Determine the (X, Y) coordinate at the center of the cell enclosing the given text.  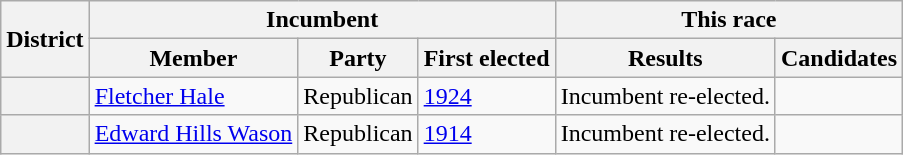
Member (194, 58)
District (45, 39)
Fletcher Hale (194, 96)
Incumbent (322, 20)
1924 (486, 96)
Party (358, 58)
This race (728, 20)
Results (665, 58)
Edward Hills Wason (194, 134)
1914 (486, 134)
Candidates (838, 58)
First elected (486, 58)
